For the text-containing cell, return its midpoint in [X, Y] coordinate format. 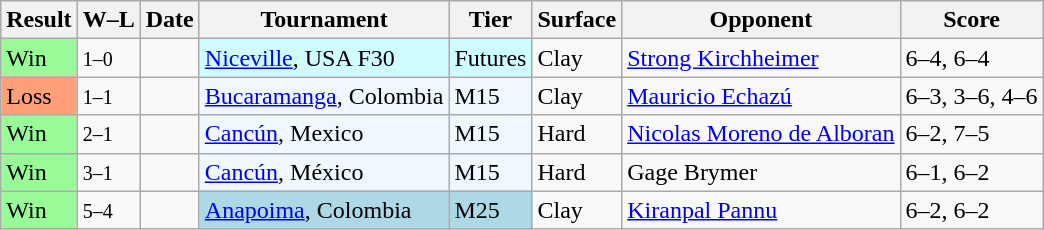
Date [170, 20]
Strong Kirchheimer [761, 58]
Bucaramanga, Colombia [324, 96]
6–3, 3–6, 4–6 [972, 96]
6–2, 6–2 [972, 210]
2–1 [108, 134]
Kiranpal Pannu [761, 210]
Cancún, México [324, 172]
Anapoima, Colombia [324, 210]
Mauricio Echazú [761, 96]
Score [972, 20]
Surface [577, 20]
Tournament [324, 20]
Opponent [761, 20]
6–1, 6–2 [972, 172]
Gage Brymer [761, 172]
Tier [490, 20]
Cancún, Mexico [324, 134]
Result [39, 20]
Nicolas Moreno de Alboran [761, 134]
M25 [490, 210]
1–0 [108, 58]
W–L [108, 20]
5–4 [108, 210]
3–1 [108, 172]
Loss [39, 96]
Niceville, USA F30 [324, 58]
Futures [490, 58]
6–4, 6–4 [972, 58]
6–2, 7–5 [972, 134]
1–1 [108, 96]
